Search for the cell housing the specified text and yield its (X, Y) center coordinate. 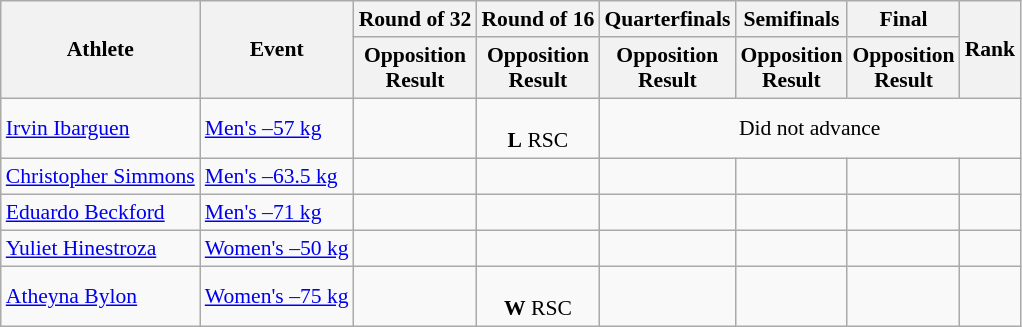
L RSC (538, 128)
Rank (990, 50)
Round of 32 (416, 19)
Final (903, 19)
W RSC (538, 296)
Irvin Ibarguen (100, 128)
Quarterfinals (667, 19)
Christopher Simmons (100, 177)
Women's –50 kg (277, 248)
Men's –63.5 kg (277, 177)
Event (277, 50)
Round of 16 (538, 19)
Did not advance (810, 128)
Men's –71 kg (277, 213)
Women's –75 kg (277, 296)
Atheyna Bylon (100, 296)
Eduardo Beckford (100, 213)
Semifinals (791, 19)
Yuliet Hinestroza (100, 248)
Men's –57 kg (277, 128)
Athlete (100, 50)
